For the text-containing cell, return its midpoint in (X, Y) coordinate format. 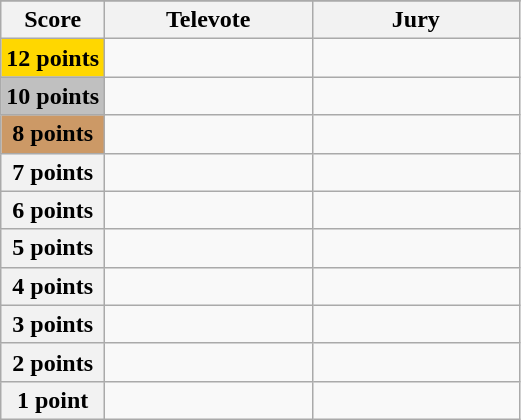
Score (53, 20)
8 points (53, 134)
10 points (53, 96)
5 points (53, 248)
7 points (53, 172)
Jury (416, 20)
1 point (53, 400)
4 points (53, 286)
6 points (53, 210)
2 points (53, 362)
12 points (53, 58)
3 points (53, 324)
Televote (209, 20)
